Extract the [X, Y] coordinate from the center of the cell holding the provided text.  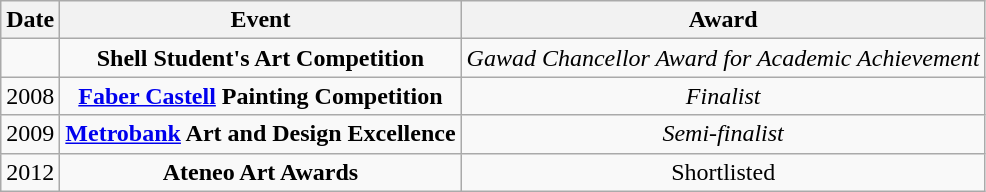
Shell Student's Art Competition [260, 58]
Event [260, 20]
Ateneo Art Awards [260, 172]
2008 [30, 96]
Metrobank Art and Design Excellence [260, 134]
2009 [30, 134]
Finalist [723, 96]
Semi-finalist [723, 134]
Faber Castell Painting Competition [260, 96]
Shortlisted [723, 172]
Gawad Chancellor Award for Academic Achievement [723, 58]
Date [30, 20]
2012 [30, 172]
Award [723, 20]
